Locate the cell with the specified text and output its (x, y) center coordinate. 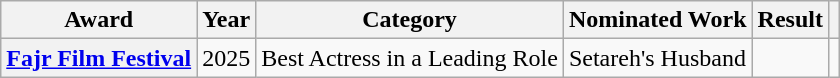
Setareh's Husband (658, 58)
Category (410, 20)
Result (790, 20)
Best Actress in a Leading Role (410, 58)
Award (99, 20)
Fajr Film Festival (99, 58)
2025 (226, 58)
Nominated Work (658, 20)
Year (226, 20)
